Output the (x, y) coordinate of the center of the cell containing the given text.  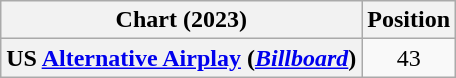
US Alternative Airplay (Billboard) (182, 58)
Position (409, 20)
43 (409, 58)
Chart (2023) (182, 20)
